Search for the cell housing the specified text and yield its (X, Y) center coordinate. 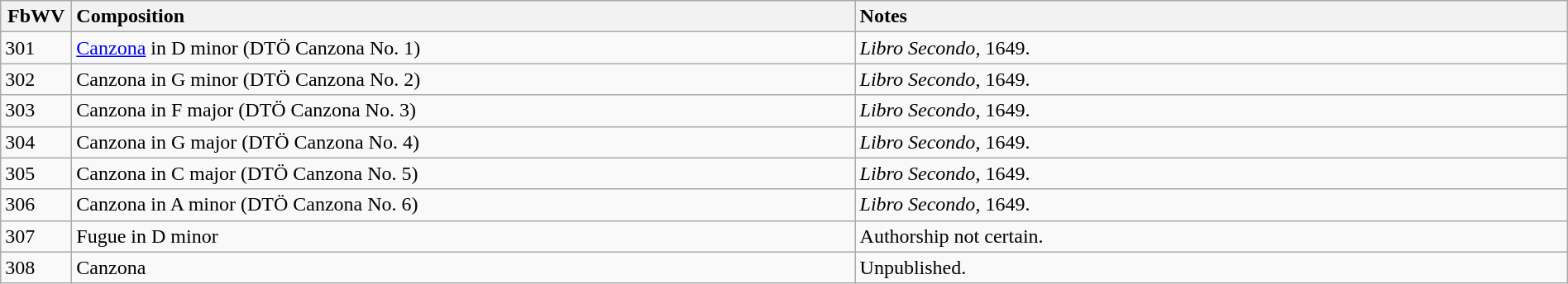
Authorship not certain. (1211, 236)
Composition (463, 17)
Canzona in G major (DTÖ Canzona No. 4) (463, 142)
Fugue in D minor (463, 236)
Unpublished. (1211, 267)
303 (36, 111)
307 (36, 236)
302 (36, 79)
Canzona in A minor (DTÖ Canzona No. 6) (463, 205)
308 (36, 267)
304 (36, 142)
Notes (1211, 17)
Canzona in G minor (DTÖ Canzona No. 2) (463, 79)
Canzona (463, 267)
Canzona in C major (DTÖ Canzona No. 5) (463, 173)
Canzona in F major (DTÖ Canzona No. 3) (463, 111)
305 (36, 173)
Canzona in D minor (DTÖ Canzona No. 1) (463, 48)
306 (36, 205)
301 (36, 48)
FbWV (36, 17)
